Return the [x, y] coordinate for the center point of the cell that contains the specified text.  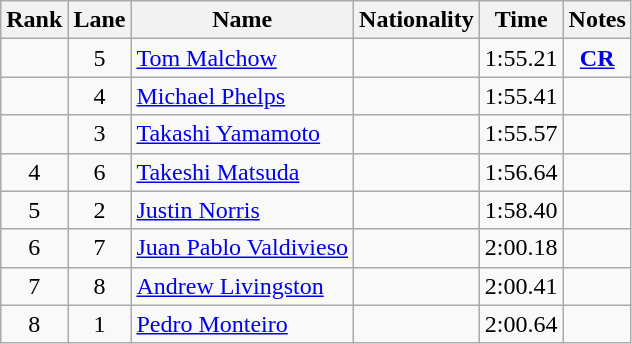
1:55.41 [521, 96]
CR [597, 58]
Michael Phelps [242, 96]
2:00.41 [521, 286]
Pedro Monteiro [242, 324]
Justin Norris [242, 210]
2:00.18 [521, 248]
1 [100, 324]
Lane [100, 20]
Takashi Yamamoto [242, 134]
2 [100, 210]
Rank [34, 20]
1:56.64 [521, 172]
3 [100, 134]
Tom Malchow [242, 58]
1:55.57 [521, 134]
1:58.40 [521, 210]
Time [521, 20]
Name [242, 20]
Andrew Livingston [242, 286]
1:55.21 [521, 58]
2:00.64 [521, 324]
Notes [597, 20]
Nationality [417, 20]
Juan Pablo Valdivieso [242, 248]
Takeshi Matsuda [242, 172]
